Scan for the cell matching the given text and deliver its (X, Y) coordinate at center. 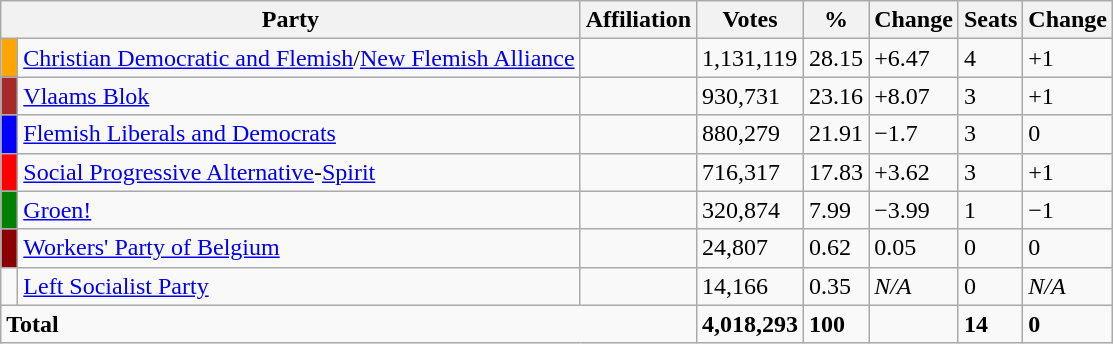
880,279 (750, 134)
Seats (990, 20)
Vlaams Blok (299, 96)
+8.07 (914, 96)
4,018,293 (750, 324)
0.35 (836, 286)
1,131,119 (750, 58)
930,731 (750, 96)
0.62 (836, 248)
Total (349, 324)
+3.62 (914, 172)
−1 (1068, 210)
Workers' Party of Belgium (299, 248)
14,166 (750, 286)
Social Progressive Alternative-Spirit (299, 172)
7.99 (836, 210)
+6.47 (914, 58)
21.91 (836, 134)
−1.7 (914, 134)
17.83 (836, 172)
0.05 (914, 248)
28.15 (836, 58)
320,874 (750, 210)
716,317 (750, 172)
24,807 (750, 248)
1 (990, 210)
Votes (750, 20)
Groen! (299, 210)
100 (836, 324)
23.16 (836, 96)
Party (290, 20)
Affiliation (638, 20)
4 (990, 58)
% (836, 20)
−3.99 (914, 210)
Flemish Liberals and Democrats (299, 134)
14 (990, 324)
Christian Democratic and Flemish/New Flemish Alliance (299, 58)
Left Socialist Party (299, 286)
